Pinpoint the cell where the given text exists, returning its [X, Y] midpoint coordinate. 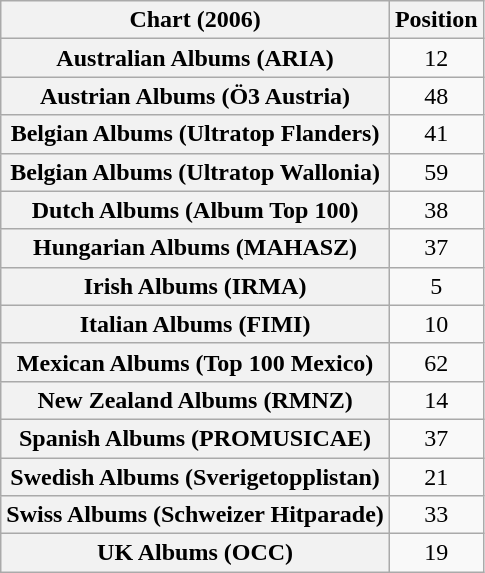
Irish Albums (IRMA) [196, 286]
Spanish Albums (PROMUSICAE) [196, 438]
10 [436, 324]
New Zealand Albums (RMNZ) [196, 400]
Dutch Albums (Album Top 100) [196, 210]
Australian Albums (ARIA) [196, 58]
48 [436, 96]
38 [436, 210]
Mexican Albums (Top 100 Mexico) [196, 362]
12 [436, 58]
Austrian Albums (Ö3 Austria) [196, 96]
Position [436, 20]
62 [436, 362]
19 [436, 553]
UK Albums (OCC) [196, 553]
59 [436, 172]
5 [436, 286]
14 [436, 400]
Chart (2006) [196, 20]
Swiss Albums (Schweizer Hitparade) [196, 515]
33 [436, 515]
Swedish Albums (Sverigetopplistan) [196, 477]
21 [436, 477]
41 [436, 134]
Hungarian Albums (MAHASZ) [196, 248]
Belgian Albums (Ultratop Wallonia) [196, 172]
Belgian Albums (Ultratop Flanders) [196, 134]
Italian Albums (FIMI) [196, 324]
